For the text-containing cell, return its midpoint in [x, y] coordinate format. 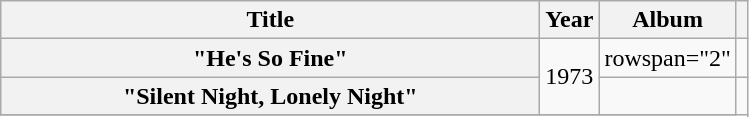
Title [270, 20]
Year [570, 20]
rowspan="2" [668, 58]
"He's So Fine" [270, 58]
1973 [570, 77]
"Silent Night, Lonely Night" [270, 96]
Album [668, 20]
